Pinpoint the cell where the given text exists, returning its [x, y] midpoint coordinate. 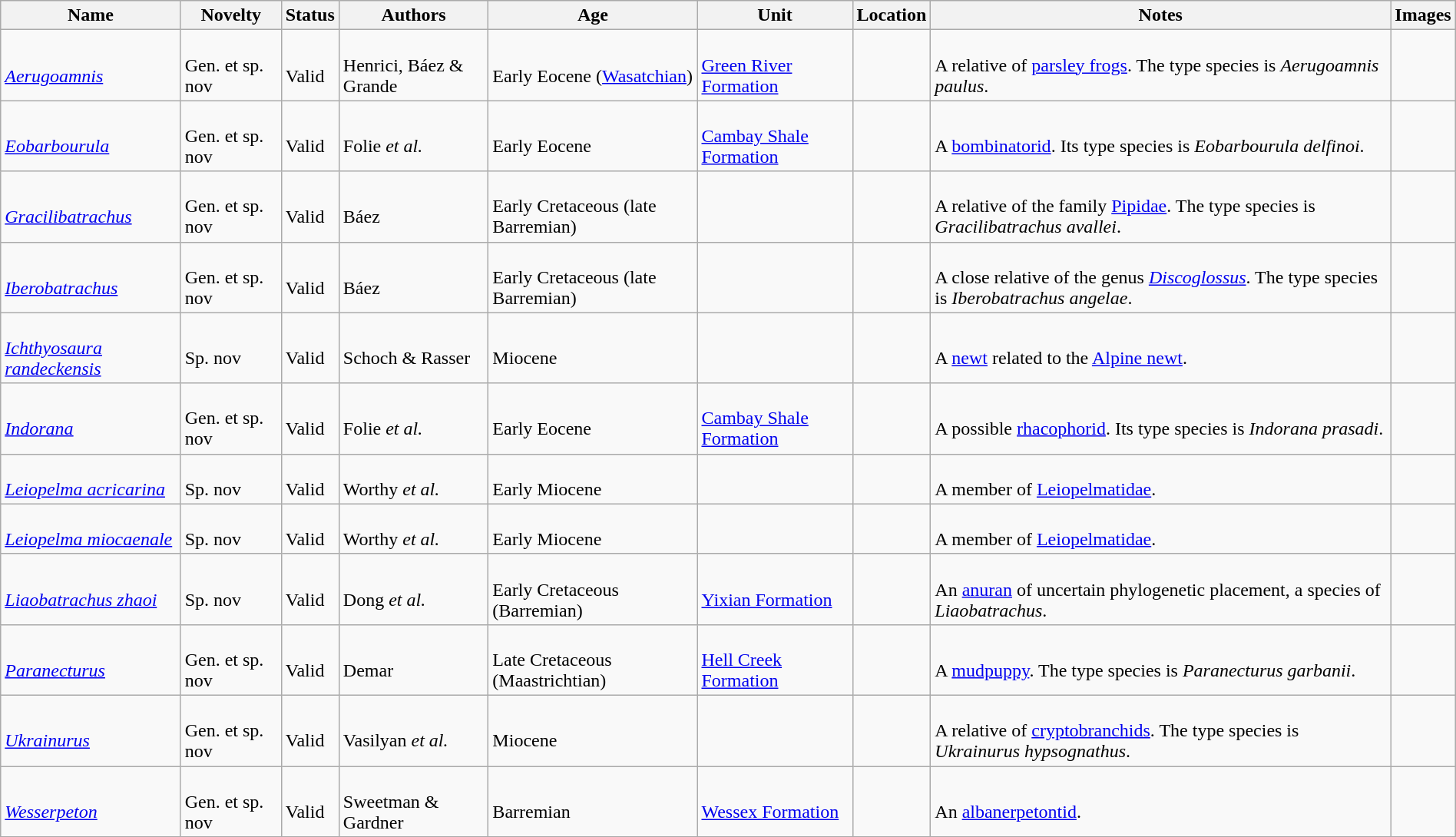
Barremian [593, 802]
Early Cretaceous (Barremian) [593, 589]
Images [1423, 15]
Early Eocene (Wasatchian) [593, 65]
Wesserpeton [91, 802]
Indorana [91, 418]
Paranecturus [91, 660]
Novelty [230, 15]
A relative of cryptobranchids. The type species is Ukrainurus hypsognathus. [1161, 730]
Dong et al. [413, 589]
Eobarbourula [91, 136]
Status [310, 15]
Notes [1161, 15]
A possible rhacophorid. Its type species is Indorana prasadi. [1161, 418]
Age [593, 15]
A newt related to the Alpine newt. [1161, 348]
Sweetman & Gardner [413, 802]
Wessex Formation [775, 802]
Iberobatrachus [91, 277]
Location [892, 15]
Authors [413, 15]
A relative of parsley frogs. The type species is Aerugoamnis paulus. [1161, 65]
Name [91, 15]
Aerugoamnis [91, 65]
A relative of the family Pipidae. The type species is Gracilibatrachus avallei. [1161, 207]
Leiopelma miocaenale [91, 528]
Schoch & Rasser [413, 348]
Yixian Formation [775, 589]
A mudpuppy. The type species is Paranecturus garbanii. [1161, 660]
Ichthyosaura randeckensis [91, 348]
A bombinatorid. Its type species is Eobarbourula delfinoi. [1161, 136]
Ukrainurus [91, 730]
Vasilyan et al. [413, 730]
An albanerpetontid. [1161, 802]
Late Cretaceous (Maastrichtian) [593, 660]
A close relative of the genus Discoglossus. The type species is Iberobatrachus angelae. [1161, 277]
Leiopelma acricarina [91, 479]
An anuran of uncertain phylogenetic placement, a species of Liaobatrachus. [1161, 589]
Gracilibatrachus [91, 207]
Hell Creek Formation [775, 660]
Unit [775, 15]
Liaobatrachus zhaoi [91, 589]
Green River Formation [775, 65]
Henrici, Báez & Grande [413, 65]
Demar [413, 660]
